Output the [X, Y] coordinate of the center of the cell containing the given text.  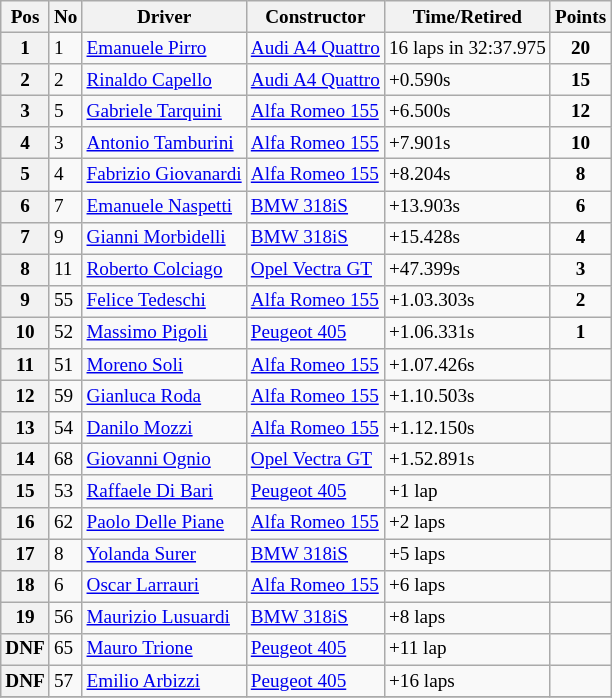
+1.10.503s [467, 396]
Roberto Colciago [164, 270]
No [66, 17]
+8 laps [467, 618]
13 [26, 428]
52 [66, 333]
+2 laps [467, 523]
Driver [164, 17]
51 [66, 365]
Fabrizio Giovanardi [164, 175]
+1.52.891s [467, 460]
62 [66, 523]
18 [26, 586]
+0.590s [467, 80]
Gabriele Tarquini [164, 111]
54 [66, 428]
+1.03.303s [467, 301]
65 [66, 649]
+1.12.150s [467, 428]
Emilio Arbizzi [164, 681]
14 [26, 460]
+5 laps [467, 554]
Raffaele Di Bari [164, 491]
Maurizio Lusuardi [164, 618]
Moreno Soli [164, 365]
+13.903s [467, 206]
+8.204s [467, 175]
Paolo Delle Piane [164, 523]
+6 laps [467, 586]
20 [580, 48]
56 [66, 618]
+1 lap [467, 491]
+1.07.426s [467, 365]
Felice Tedeschi [164, 301]
Mauro Trione [164, 649]
Gianni Morbidelli [164, 238]
Oscar Larrauri [164, 586]
Rinaldo Capello [164, 80]
57 [66, 681]
19 [26, 618]
Giovanni Ognio [164, 460]
+7.901s [467, 143]
17 [26, 554]
Yolanda Surer [164, 554]
+16 laps [467, 681]
Emanuele Pirro [164, 48]
16 laps in 32:37.975 [467, 48]
+15.428s [467, 238]
Points [580, 17]
+47.399s [467, 270]
Pos [26, 17]
Massimo Pigoli [164, 333]
Constructor [315, 17]
55 [66, 301]
Antonio Tamburini [164, 143]
Emanuele Naspetti [164, 206]
+11 lap [467, 649]
Time/Retired [467, 17]
68 [66, 460]
Gianluca Roda [164, 396]
+1.06.331s [467, 333]
16 [26, 523]
Danilo Mozzi [164, 428]
+6.500s [467, 111]
59 [66, 396]
53 [66, 491]
